Detect which cell encompasses the target text, then output its (X, Y) center coordinate. 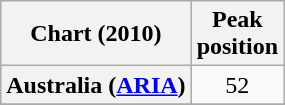
Chart (2010) (96, 34)
Peakposition (237, 34)
52 (237, 85)
Australia (ARIA) (96, 85)
